Provide the [x, y] coordinate of the cell's center where the given text is located.  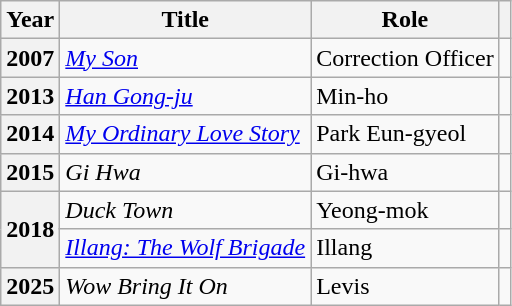
2025 [30, 286]
2014 [30, 134]
Yeong-mok [406, 210]
Min-ho [406, 96]
2015 [30, 172]
Wow Bring It On [186, 286]
Role [406, 20]
Han Gong-ju [186, 96]
Levis [406, 286]
Title [186, 20]
Year [30, 20]
Correction Officer [406, 58]
Park Eun-gyeol [406, 134]
Duck Town [186, 210]
Gi Hwa [186, 172]
Gi-hwa [406, 172]
My Ordinary Love Story [186, 134]
2013 [30, 96]
2018 [30, 229]
2007 [30, 58]
My Son [186, 58]
Illang: The Wolf Brigade [186, 248]
Illang [406, 248]
